Identify which cell holds the provided text, then report its (x, y) central coordinate. 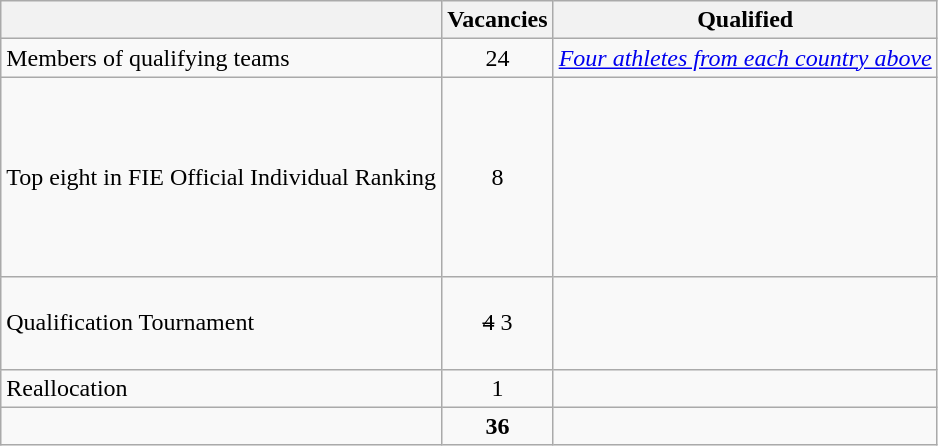
8 (498, 177)
36 (498, 426)
Reallocation (222, 388)
Qualified (745, 20)
24 (498, 58)
4 3 (498, 323)
Vacancies (498, 20)
Qualification Tournament (222, 323)
Members of qualifying teams (222, 58)
Four athletes from each country above (745, 58)
1 (498, 388)
Top eight in FIE Official Individual Ranking (222, 177)
